Scan for the cell matching the given text and deliver its [x, y] coordinate at center. 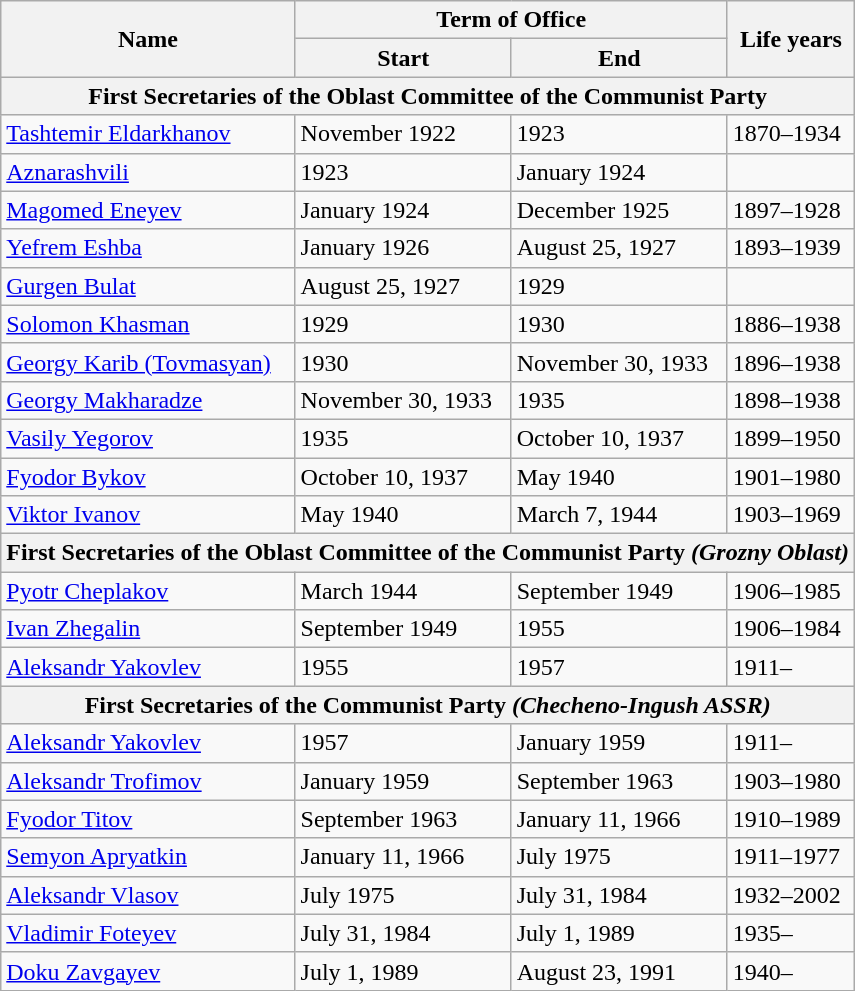
Aznarashvili [148, 172]
Georgy Makharadze [148, 400]
Viktor Ivanov [148, 515]
Fyodor Titov [148, 819]
First Secretaries of the Oblast Committee of the Communist Party (Grozny Oblast) [428, 553]
Semyon Apryatkin [148, 857]
Fyodor Bykov [148, 477]
January 1926 [403, 248]
December 1925 [619, 210]
November 1922 [403, 134]
Term of Office [511, 20]
Doku Zavgayev [148, 971]
Start [403, 58]
1903–1980 [790, 781]
Magomed Eneyev [148, 210]
1898–1938 [790, 400]
Yefrem Eshba [148, 248]
1899–1950 [790, 438]
Vasily Yegorov [148, 438]
1940– [790, 971]
March 7, 1944 [619, 515]
Tashtemir Eldarkhanov [148, 134]
1932–2002 [790, 895]
Aleksandr Trofimov [148, 781]
1935– [790, 933]
Georgy Karib (Tovmasyan) [148, 362]
Aleksandr Vlasov [148, 895]
1901–1980 [790, 477]
Solomon Khasman [148, 324]
Pyotr Cheplakov [148, 591]
1896–1938 [790, 362]
1911–1977 [790, 857]
Name [148, 39]
1910–1989 [790, 819]
Vladimir Foteyev [148, 933]
1906–1984 [790, 629]
1897–1928 [790, 210]
March 1944 [403, 591]
Ivan Zhegalin [148, 629]
1903–1969 [790, 515]
Life years [790, 39]
August 23, 1991 [619, 971]
End [619, 58]
Gurgen Bulat [148, 286]
1870–1934 [790, 134]
First Secretaries of the Oblast Committee of the Communist Party [428, 96]
1906–1985 [790, 591]
1893–1939 [790, 248]
First Secretaries of the Communist Party (Checheno-Ingush ASSR) [428, 705]
1886–1938 [790, 324]
